Return [X, Y] of the center of cell containing provided text 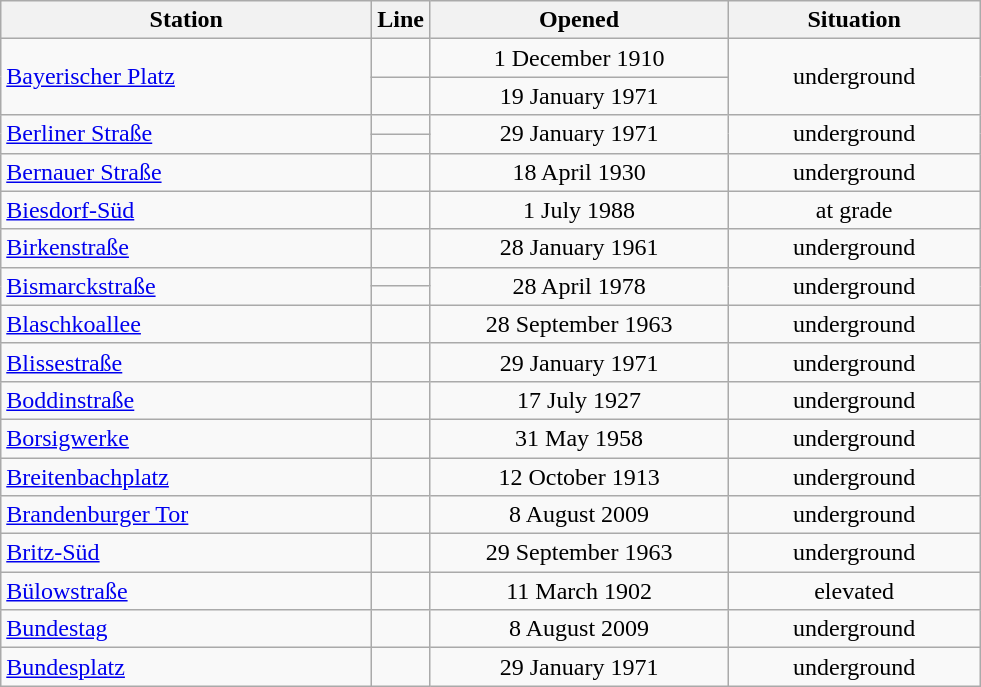
elevated [854, 591]
Biesdorf-Süd [186, 210]
Bülowstraße [186, 591]
Brandenburger Tor [186, 515]
Breitenbachplatz [186, 477]
31 May 1958 [580, 438]
Blissestraße [186, 362]
18 April 1930 [580, 172]
19 January 1971 [580, 96]
Situation [854, 20]
Blaschkoallee [186, 324]
28 April 1978 [580, 286]
Boddinstraße [186, 400]
28 January 1961 [580, 248]
Opened [580, 20]
at grade [854, 210]
Bismarckstraße [186, 286]
29 September 1963 [580, 553]
12 October 1913 [580, 477]
28 September 1963 [580, 324]
Bernauer Straße [186, 172]
Bayerischer Platz [186, 77]
1 July 1988 [580, 210]
Line [401, 20]
1 December 1910 [580, 58]
11 March 1902 [580, 591]
Station [186, 20]
Berliner Straße [186, 134]
Borsigwerke [186, 438]
Bundestag [186, 629]
17 July 1927 [580, 400]
Birkenstraße [186, 248]
Britz-Süd [186, 553]
Bundesplatz [186, 667]
